From the cell containing the given text, extract its center point as [X, Y] coordinate. 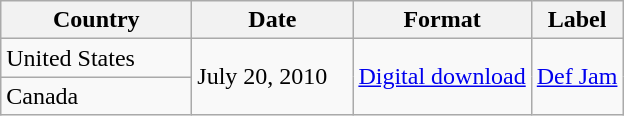
Def Jam [577, 77]
Date [272, 20]
Format [442, 20]
United States [96, 58]
Canada [96, 96]
Country [96, 20]
Digital download [442, 77]
Label [577, 20]
July 20, 2010 [272, 77]
